Output the (x, y) coordinate of the center of the cell containing the given text.  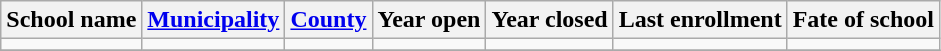
Year closed (550, 20)
Fate of school (863, 20)
Municipality (214, 20)
Year open (429, 20)
Last enrollment (700, 20)
School name (72, 20)
County (328, 20)
